Return [X, Y] of the center of cell containing provided text 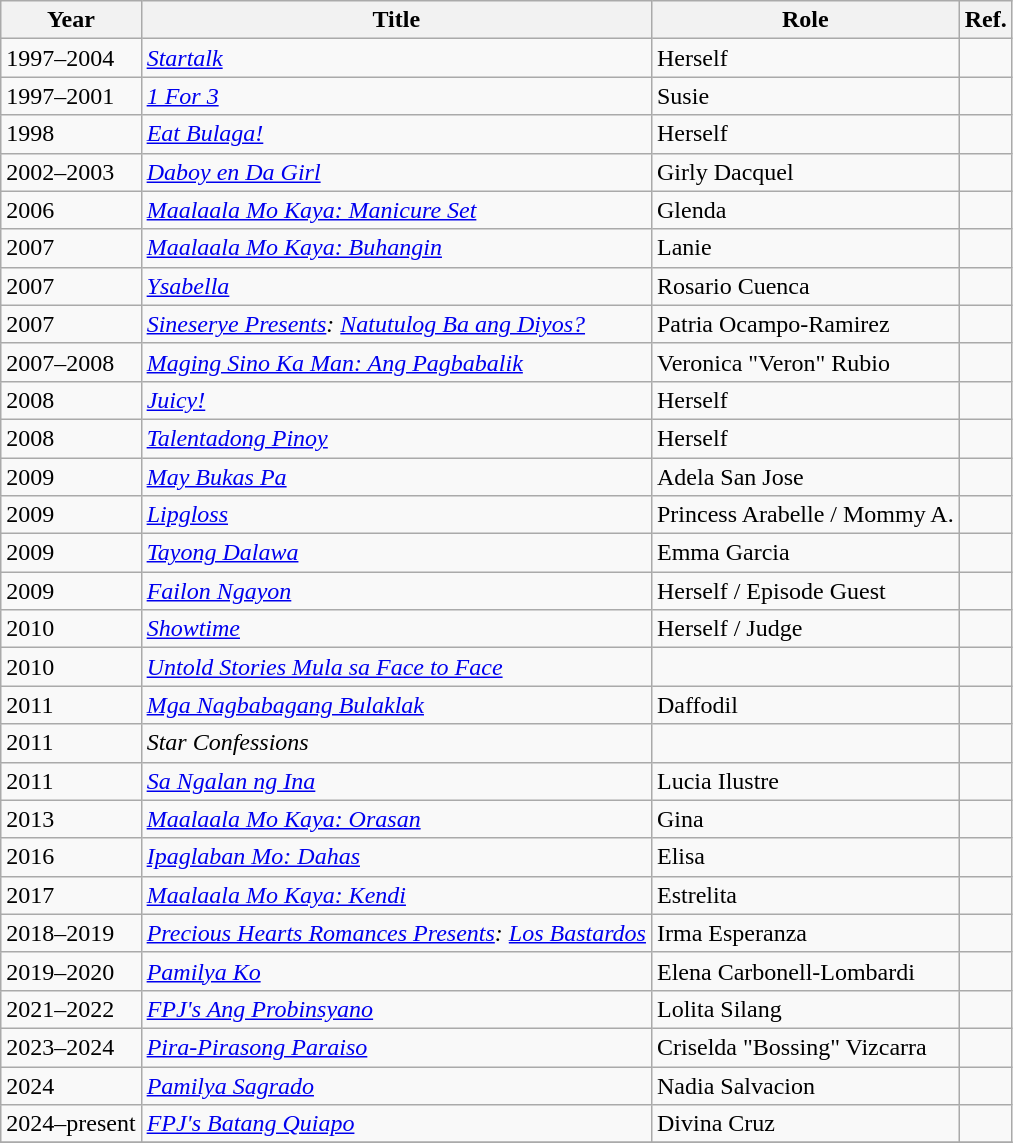
Adela San Jose [805, 477]
2002–2003 [71, 172]
Pira-Pirasong Paraiso [396, 1047]
Maging Sino Ka Man: Ang Pagbabalik [396, 362]
2021–2022 [71, 1009]
Talentadong Pinoy [396, 438]
1997–2001 [71, 96]
Showtime [396, 629]
Herself / Episode Guest [805, 591]
2023–2024 [71, 1047]
Nadia Salvacion [805, 1085]
Eat Bulaga! [396, 134]
1997–2004 [71, 58]
Pamilya Ko [396, 971]
Sineserye Presents: Natutulog Ba ang Diyos? [396, 324]
Maalaala Mo Kaya: Manicure Set [396, 210]
Ipaglaban Mo: Dahas [396, 857]
Untold Stories Mula sa Face to Face [396, 667]
Lucia Ilustre [805, 781]
Sa Ngalan ng Ina [396, 781]
Maalaala Mo Kaya: Buhangin [396, 248]
Lipgloss [396, 515]
Failon Ngayon [396, 591]
Elena Carbonell-Lombardi [805, 971]
Criselda "Bossing" Vizcarra [805, 1047]
Veronica "Veron" Rubio [805, 362]
Title [396, 20]
Girly Dacquel [805, 172]
Elisa [805, 857]
Maalaala Mo Kaya: Kendi [396, 895]
Daffodil [805, 705]
FPJ's Ang Probinsyano [396, 1009]
Role [805, 20]
Precious Hearts Romances Presents: Los Bastardos [396, 933]
2007–2008 [71, 362]
Ref. [986, 20]
Juicy! [396, 400]
Rosario Cuenca [805, 286]
Glenda [805, 210]
2013 [71, 819]
Princess Arabelle / Mommy A. [805, 515]
Susie [805, 96]
2018–2019 [71, 933]
Maalaala Mo Kaya: Orasan [396, 819]
Emma Garcia [805, 553]
Star Confessions [396, 743]
Startalk [396, 58]
Lanie [805, 248]
Gina [805, 819]
Pamilya Sagrado [396, 1085]
Divina Cruz [805, 1124]
Year [71, 20]
Mga Nagbabagang Bulaklak [396, 705]
Daboy en Da Girl [396, 172]
Ysabella [396, 286]
2024 [71, 1085]
Patria Ocampo-Ramirez [805, 324]
1 For 3 [396, 96]
Irma Esperanza [805, 933]
2024–present [71, 1124]
2006 [71, 210]
Estrelita [805, 895]
Herself / Judge [805, 629]
2016 [71, 857]
1998 [71, 134]
May Bukas Pa [396, 477]
FPJ's Batang Quiapo [396, 1124]
Lolita Silang [805, 1009]
Tayong Dalawa [396, 553]
2019–2020 [71, 971]
2017 [71, 895]
